For the text-containing cell, return its midpoint in (X, Y) coordinate format. 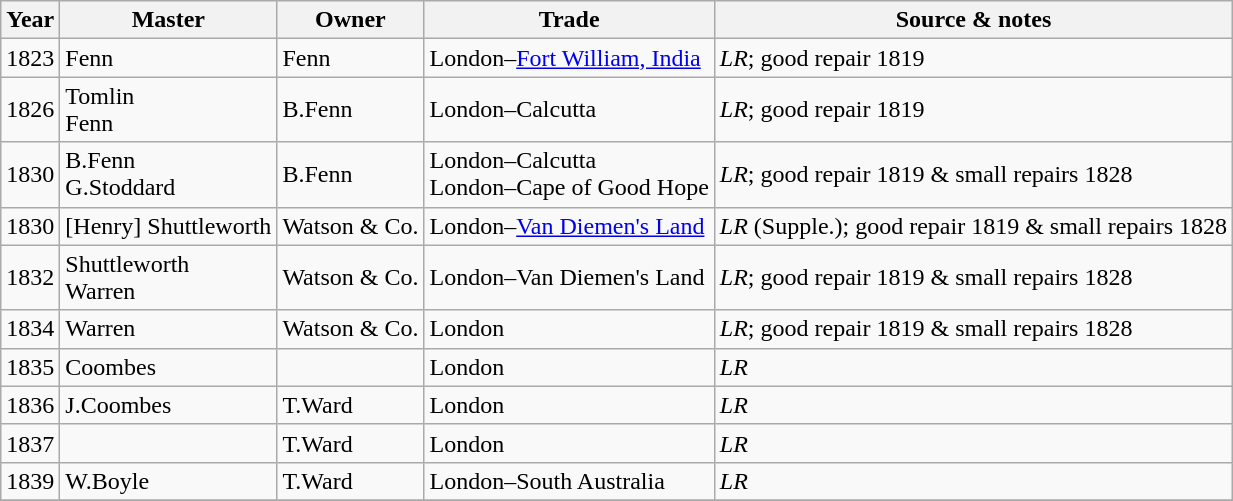
1823 (30, 58)
Trade (569, 20)
1836 (30, 405)
London–Fort William, India (569, 58)
TomlinFenn (168, 110)
1835 (30, 367)
Year (30, 20)
1837 (30, 443)
LR (Supple.); good repair 1819 & small repairs 1828 (973, 226)
London–South Australia (569, 481)
Warren (168, 329)
ShuttleworthWarren (168, 278)
1839 (30, 481)
Source & notes (973, 20)
London–CalcuttaLondon–Cape of Good Hope (569, 174)
London–Calcutta (569, 110)
J.Coombes (168, 405)
Master (168, 20)
1834 (30, 329)
Coombes (168, 367)
B.FennG.Stoddard (168, 174)
1826 (30, 110)
[Henry] Shuttleworth (168, 226)
Owner (350, 20)
1832 (30, 278)
W.Boyle (168, 481)
